Scan for the cell matching the given text and deliver its (x, y) coordinate at center. 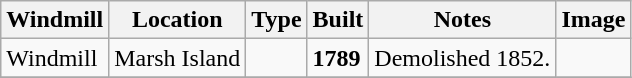
Marsh Island (178, 58)
Built (338, 20)
Notes (462, 20)
Location (178, 20)
Demolished 1852. (462, 58)
Type (276, 20)
Image (594, 20)
1789 (338, 58)
